Find where the given text appears and provide that cell's center as (x, y) coordinate. 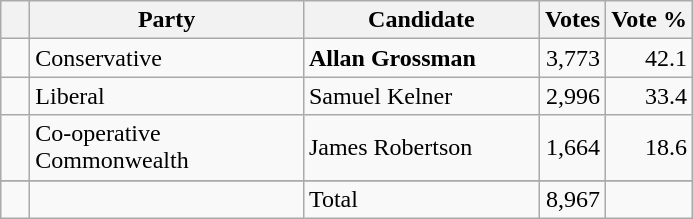
Liberal (167, 96)
Samuel Kelner (421, 96)
Votes (572, 20)
42.1 (650, 58)
18.6 (650, 148)
James Robertson (421, 148)
1,664 (572, 148)
8,967 (572, 199)
Total (421, 199)
Co-operative Commonwealth (167, 148)
33.4 (650, 96)
Allan Grossman (421, 58)
2,996 (572, 96)
3,773 (572, 58)
Party (167, 20)
Conservative (167, 58)
Candidate (421, 20)
Vote % (650, 20)
